Return [x, y] of the center of cell containing provided text 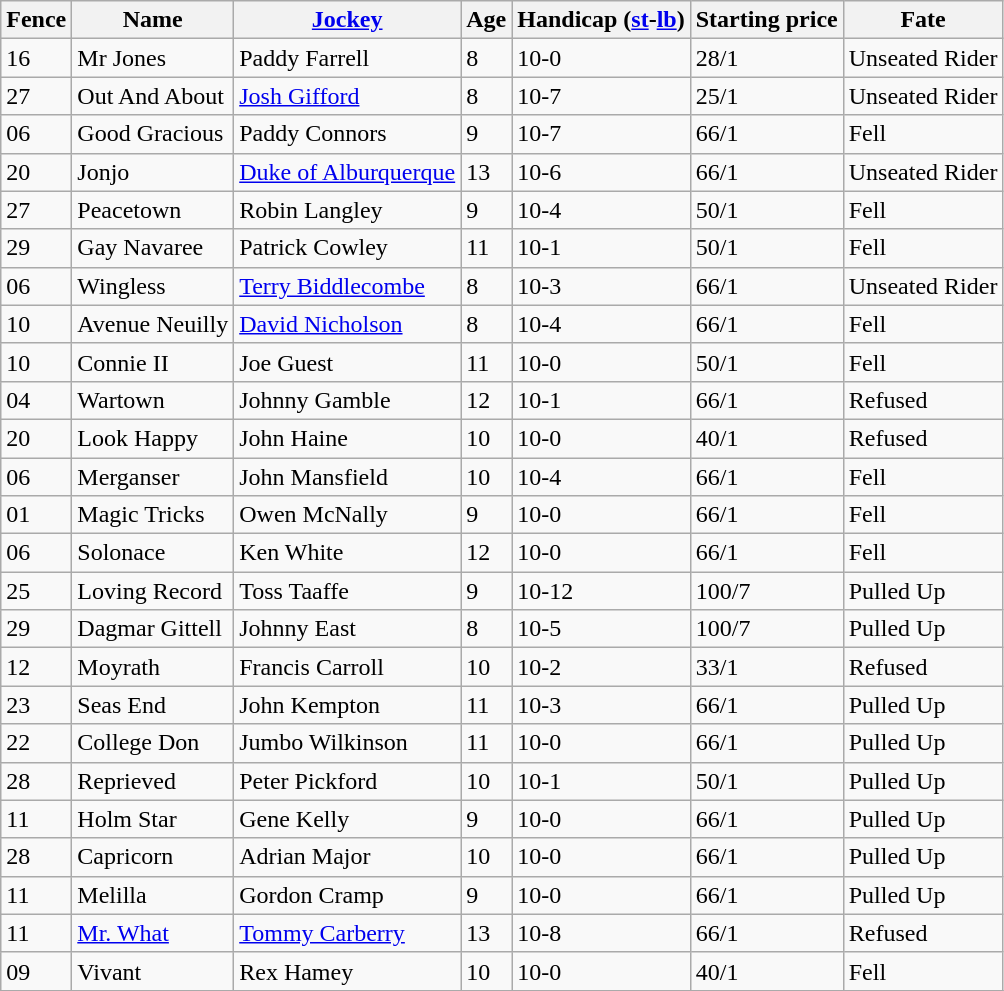
Solonace [153, 553]
Vivant [153, 971]
Toss Taaffe [348, 591]
Dagmar Gittell [153, 629]
Terry Biddlecombe [348, 286]
Peter Pickford [348, 781]
Rex Hamey [348, 971]
Ken White [348, 553]
Joe Guest [348, 362]
Good Gracious [153, 134]
23 [36, 705]
Paddy Connors [348, 134]
Adrian Major [348, 857]
Reprieved [153, 781]
Fence [36, 20]
10-12 [601, 591]
John Haine [348, 438]
College Don [153, 743]
16 [36, 58]
Tommy Carberry [348, 933]
Josh Gifford [348, 96]
Owen McNally [348, 515]
04 [36, 400]
Out And About [153, 96]
Francis Carroll [348, 667]
Holm Star [153, 819]
28/1 [766, 58]
Handicap (st-lb) [601, 20]
09 [36, 971]
Jonjo [153, 172]
Gordon Cramp [348, 895]
Avenue Neuilly [153, 324]
Mr. What [153, 933]
Wingless [153, 286]
Connie II [153, 362]
Name [153, 20]
John Kempton [348, 705]
33/1 [766, 667]
Fate [923, 20]
10-5 [601, 629]
Look Happy [153, 438]
Duke of Alburquerque [348, 172]
25 [36, 591]
Jockey [348, 20]
Seas End [153, 705]
Gay Navaree [153, 248]
Johnny Gamble [348, 400]
Starting price [766, 20]
Capricorn [153, 857]
10-2 [601, 667]
Johnny East [348, 629]
01 [36, 515]
Wartown [153, 400]
John Mansfield [348, 477]
Robin Langley [348, 210]
Melilla [153, 895]
Patrick Cowley [348, 248]
Peacetown [153, 210]
22 [36, 743]
Merganser [153, 477]
10-8 [601, 933]
Magic Tricks [153, 515]
Gene Kelly [348, 819]
Mr Jones [153, 58]
25/1 [766, 96]
Loving Record [153, 591]
David Nicholson [348, 324]
Paddy Farrell [348, 58]
Moyrath [153, 667]
Age [486, 20]
10-6 [601, 172]
Jumbo Wilkinson [348, 743]
